Return the (X, Y) coordinate for the center point of the cell that contains the specified text.  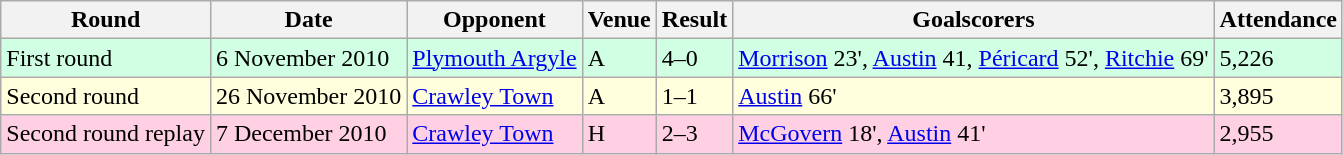
Attendance (1278, 20)
2–3 (694, 134)
2,955 (1278, 134)
5,226 (1278, 58)
Goalscorers (974, 20)
Opponent (494, 20)
Plymouth Argyle (494, 58)
Austin 66' (974, 96)
McGovern 18', Austin 41' (974, 134)
Venue (619, 20)
Result (694, 20)
26 November 2010 (308, 96)
First round (106, 58)
Second round (106, 96)
Second round replay (106, 134)
Morrison 23', Austin 41, Péricard 52', Ritchie 69' (974, 58)
Round (106, 20)
3,895 (1278, 96)
1–1 (694, 96)
Date (308, 20)
7 December 2010 (308, 134)
6 November 2010 (308, 58)
H (619, 134)
4–0 (694, 58)
